Locate the cell with the specified text and output its (X, Y) center coordinate. 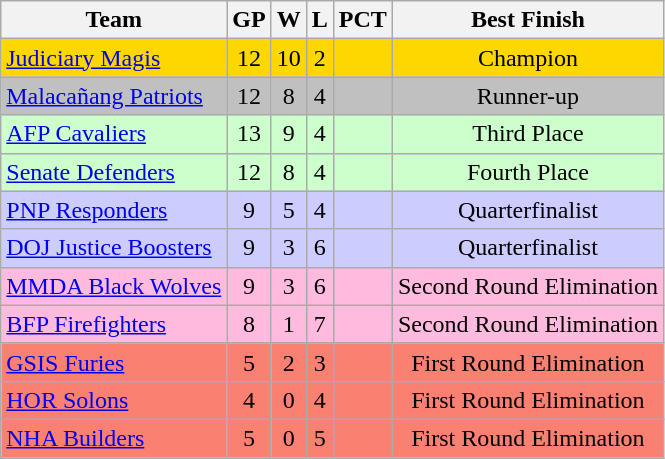
NHA Builders (114, 438)
13 (249, 134)
PNP Responders (114, 210)
Malacañang Patriots (114, 96)
10 (288, 58)
BFP Firefighters (114, 324)
DOJ Justice Boosters (114, 248)
1 (288, 324)
7 (320, 324)
Champion (528, 58)
HOR Solons (114, 400)
Best Finish (528, 20)
Runner-up (528, 96)
Team (114, 20)
MMDA Black Wolves (114, 286)
GSIS Furies (114, 362)
Judiciary Magis (114, 58)
L (320, 20)
Fourth Place (528, 172)
Third Place (528, 134)
Senate Defenders (114, 172)
GP (249, 20)
W (288, 20)
PCT (362, 20)
AFP Cavaliers (114, 134)
